Return (X, Y) of the center of cell containing provided text 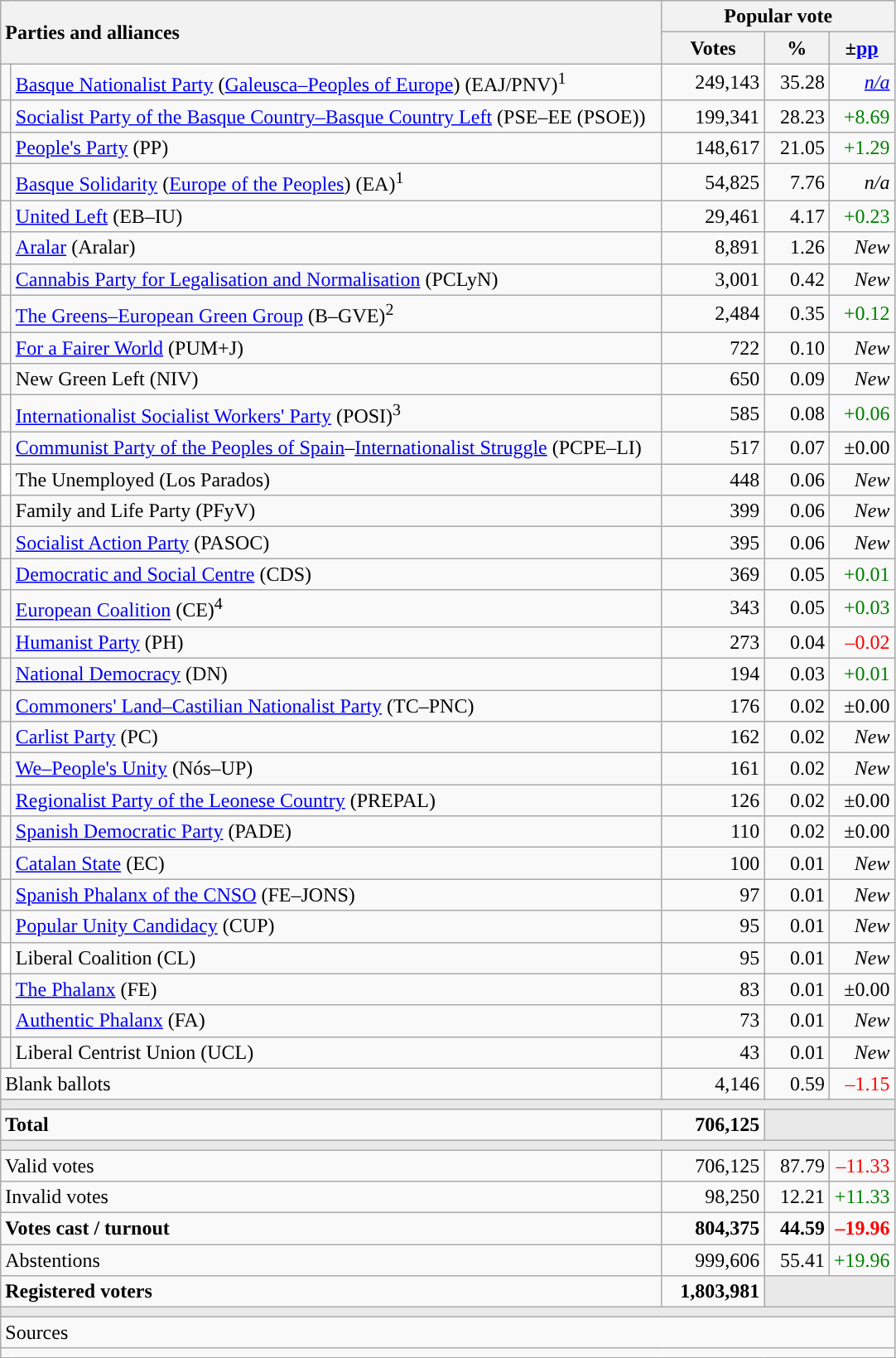
3,001 (713, 279)
Aralar (Aralar) (336, 248)
The Unemployed (Los Parados) (336, 480)
369 (713, 574)
European Coalition (CE)4 (336, 608)
395 (713, 543)
Registered voters (331, 1292)
0.04 (797, 642)
Democratic and Social Centre (CDS) (336, 574)
–19.96 (861, 1229)
We–People's Unity (Nós–UP) (336, 769)
43 (713, 1052)
+8.69 (861, 116)
249,143 (713, 83)
–11.33 (861, 1166)
Invalid votes (331, 1197)
National Democracy (DN) (336, 674)
1,803,981 (713, 1292)
+0.06 (861, 414)
28.23 (797, 116)
Votes cast / turnout (331, 1229)
Socialist Party of the Basque Country–Basque Country Left (PSE–EE (PSOE)) (336, 116)
399 (713, 511)
Total (331, 1124)
8,891 (713, 248)
Carlist Party (PC) (336, 737)
+0.23 (861, 216)
126 (713, 800)
176 (713, 706)
2,484 (713, 313)
Spanish Democratic Party (PADE) (336, 832)
Regionalist Party of the Leonese Country (PREPAL) (336, 800)
Votes (713, 48)
650 (713, 379)
Popular vote (778, 17)
Blank ballots (331, 1084)
Catalan State (EC) (336, 863)
Abstentions (331, 1260)
0.03 (797, 674)
343 (713, 608)
Valid votes (331, 1166)
Sources (447, 1332)
4.17 (797, 216)
448 (713, 480)
162 (713, 737)
100 (713, 863)
55.41 (797, 1260)
54,825 (713, 182)
12.21 (797, 1197)
35.28 (797, 83)
+0.12 (861, 313)
1.26 (797, 248)
Communist Party of the Peoples of Spain–Internationalist Struggle (PCPE–LI) (336, 448)
+11.33 (861, 1197)
+19.96 (861, 1260)
+1.29 (861, 147)
0.08 (797, 414)
0.10 (797, 348)
Commoners' Land–Castilian Nationalist Party (TC–PNC) (336, 706)
New Green Left (NIV) (336, 379)
29,461 (713, 216)
87.79 (797, 1166)
999,606 (713, 1260)
0.42 (797, 279)
0.35 (797, 313)
–1.15 (861, 1084)
194 (713, 674)
0.07 (797, 448)
0.59 (797, 1084)
Humanist Party (PH) (336, 642)
44.59 (797, 1229)
Family and Life Party (PFyV) (336, 511)
273 (713, 642)
0.09 (797, 379)
+0.03 (861, 608)
People's Party (PP) (336, 147)
4,146 (713, 1084)
–0.02 (861, 642)
Authentic Phalanx (FA) (336, 1021)
United Left (EB–IU) (336, 216)
98,250 (713, 1197)
21.05 (797, 147)
804,375 (713, 1229)
Liberal Coalition (CL) (336, 958)
97 (713, 895)
For a Fairer World (PUM+J) (336, 348)
Basque Solidarity (Europe of the Peoples) (EA)1 (336, 182)
Internationalist Socialist Workers' Party (POSI)3 (336, 414)
Socialist Action Party (PASOC) (336, 543)
73 (713, 1021)
The Greens–European Green Group (B–GVE)2 (336, 313)
Liberal Centrist Union (UCL) (336, 1052)
7.76 (797, 182)
% (797, 48)
Spanish Phalanx of the CNSO (FE–JONS) (336, 895)
Basque Nationalist Party (Galeusca–Peoples of Europe) (EAJ/PNV)1 (336, 83)
Parties and alliances (331, 32)
Cannabis Party for Legalisation and Normalisation (PCLyN) (336, 279)
517 (713, 448)
148,617 (713, 147)
83 (713, 989)
110 (713, 832)
722 (713, 348)
Popular Unity Candidacy (CUP) (336, 926)
±pp (861, 48)
The Phalanx (FE) (336, 989)
199,341 (713, 116)
161 (713, 769)
585 (713, 414)
